Return the (x, y) coordinate for the center point of the cell that contains the specified text.  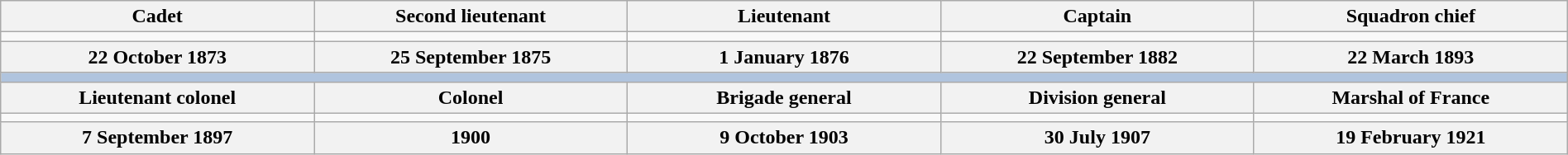
22 October 1873 (157, 57)
1 January 1876 (784, 57)
7 September 1897 (157, 138)
19 February 1921 (1411, 138)
Colonel (471, 97)
Squadron chief (1411, 16)
Marshal of France (1411, 97)
22 September 1882 (1097, 57)
Division general (1097, 97)
Captain (1097, 16)
25 September 1875 (471, 57)
Lieutenant colonel (157, 97)
Lieutenant (784, 16)
22 March 1893 (1411, 57)
Brigade general (784, 97)
9 October 1903 (784, 138)
Second lieutenant (471, 16)
Cadet (157, 16)
30 July 1907 (1097, 138)
1900 (471, 138)
